Output the [x, y] coordinate of the center of the cell containing the given text.  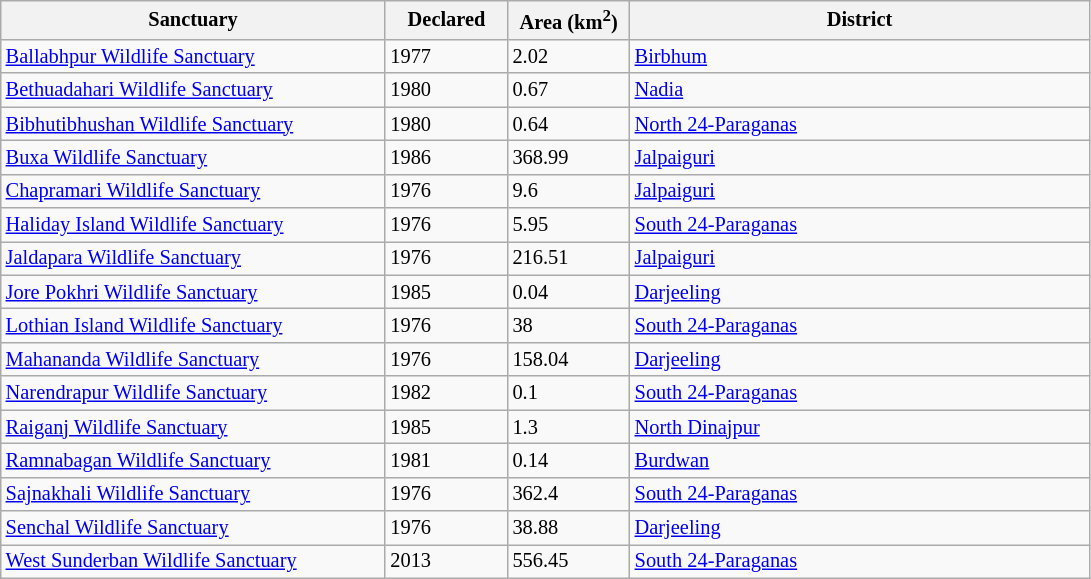
0.14 [569, 460]
9.6 [569, 191]
North 24-Paraganas [860, 124]
Sajnakhali Wildlife Sanctuary [194, 494]
Lothian Island Wildlife Sanctuary [194, 326]
Birbhum [860, 56]
Haliday Island Wildlife Sanctuary [194, 225]
Ballabhpur Wildlife Sanctuary [194, 56]
362.4 [569, 494]
0.67 [569, 90]
2.02 [569, 56]
38.88 [569, 527]
Chapramari Wildlife Sanctuary [194, 191]
North Dinajpur [860, 427]
158.04 [569, 359]
Declared [446, 20]
2013 [446, 561]
Ramnabagan Wildlife Sanctuary [194, 460]
District [860, 20]
Raiganj Wildlife Sanctuary [194, 427]
Bethuadahari Wildlife Sanctuary [194, 90]
38 [569, 326]
5.95 [569, 225]
1982 [446, 393]
Mahananda Wildlife Sanctuary [194, 359]
1.3 [569, 427]
0.04 [569, 292]
1977 [446, 56]
368.99 [569, 157]
1986 [446, 157]
Jaldapara Wildlife Sanctuary [194, 258]
Bibhutibhushan Wildlife Sanctuary [194, 124]
Area (km2) [569, 20]
Senchal Wildlife Sanctuary [194, 527]
0.1 [569, 393]
Jore Pokhri Wildlife Sanctuary [194, 292]
Sanctuary [194, 20]
Nadia [860, 90]
216.51 [569, 258]
0.64 [569, 124]
1981 [446, 460]
Narendrapur Wildlife Sanctuary [194, 393]
Burdwan [860, 460]
556.45 [569, 561]
West Sunderban Wildlife Sanctuary [194, 561]
Buxa Wildlife Sanctuary [194, 157]
